Return (X, Y) of the center of cell containing provided text 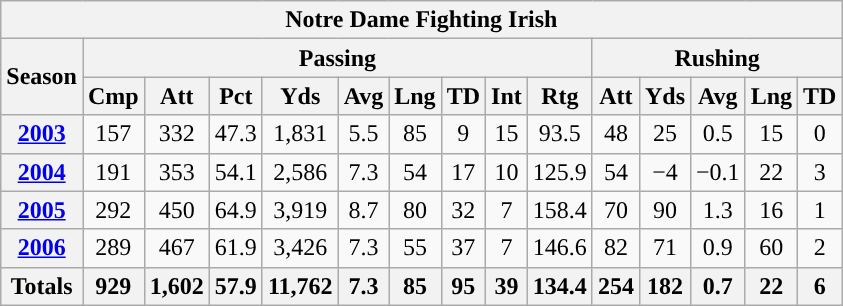
17 (463, 172)
1,831 (300, 134)
6 (820, 286)
134.4 (560, 286)
37 (463, 248)
16 (771, 210)
146.6 (560, 248)
55 (415, 248)
71 (664, 248)
3,426 (300, 248)
929 (113, 286)
254 (616, 286)
70 (616, 210)
Notre Dame Fighting Irish (422, 20)
0 (820, 134)
Pct (236, 96)
54.1 (236, 172)
32 (463, 210)
Int (507, 96)
61.9 (236, 248)
57.9 (236, 286)
9 (463, 134)
1,602 (176, 286)
1.3 (718, 210)
25 (664, 134)
93.5 (560, 134)
82 (616, 248)
353 (176, 172)
125.9 (560, 172)
2005 (42, 210)
332 (176, 134)
Totals (42, 286)
Cmp (113, 96)
0.5 (718, 134)
8.7 (364, 210)
Rtg (560, 96)
450 (176, 210)
Rushing (717, 58)
10 (507, 172)
11,762 (300, 286)
292 (113, 210)
2,586 (300, 172)
5.5 (364, 134)
48 (616, 134)
80 (415, 210)
95 (463, 286)
182 (664, 286)
3 (820, 172)
0.9 (718, 248)
157 (113, 134)
467 (176, 248)
−4 (664, 172)
158.4 (560, 210)
39 (507, 286)
47.3 (236, 134)
Passing (337, 58)
289 (113, 248)
60 (771, 248)
Season (42, 77)
−0.1 (718, 172)
191 (113, 172)
2003 (42, 134)
2006 (42, 248)
90 (664, 210)
64.9 (236, 210)
0.7 (718, 286)
2004 (42, 172)
2 (820, 248)
1 (820, 210)
3,919 (300, 210)
